Capture the cell that displays the provided text and extract its [X, Y] central coordinate. 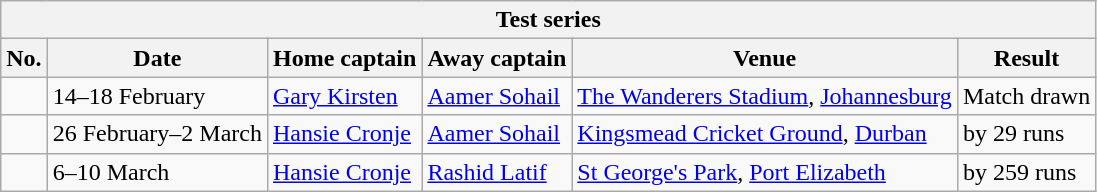
No. [24, 58]
6–10 March [157, 172]
Home captain [344, 58]
14–18 February [157, 96]
Result [1026, 58]
The Wanderers Stadium, Johannesburg [765, 96]
Rashid Latif [497, 172]
St George's Park, Port Elizabeth [765, 172]
26 February–2 March [157, 134]
by 29 runs [1026, 134]
Kingsmead Cricket Ground, Durban [765, 134]
Match drawn [1026, 96]
Date [157, 58]
Away captain [497, 58]
Venue [765, 58]
Test series [548, 20]
Gary Kirsten [344, 96]
by 259 runs [1026, 172]
